Identify which cell holds the provided text, then report its (x, y) central coordinate. 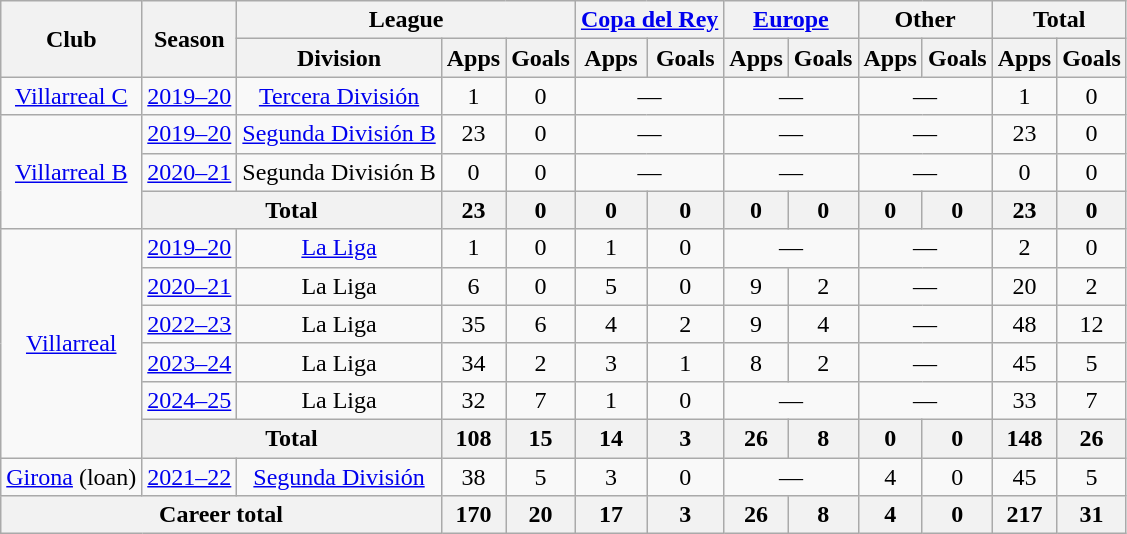
33 (1024, 400)
Season (190, 39)
17 (610, 515)
35 (473, 324)
14 (610, 438)
Europe (791, 20)
Tercera División (339, 96)
2023–24 (190, 362)
48 (1024, 324)
108 (473, 438)
Copa del Rey (649, 20)
Girona (loan) (72, 477)
38 (473, 477)
15 (541, 438)
Club (72, 39)
Villarreal (72, 343)
31 (1092, 515)
2021–22 (190, 477)
148 (1024, 438)
34 (473, 362)
Segunda División (339, 477)
Division (339, 58)
217 (1024, 515)
2022–23 (190, 324)
2024–25 (190, 400)
170 (473, 515)
Villarreal C (72, 96)
League (406, 20)
32 (473, 400)
Career total (221, 515)
Other (925, 20)
Villarreal B (72, 172)
12 (1092, 324)
